Find where the given text appears and provide that cell's center as [X, Y] coordinate. 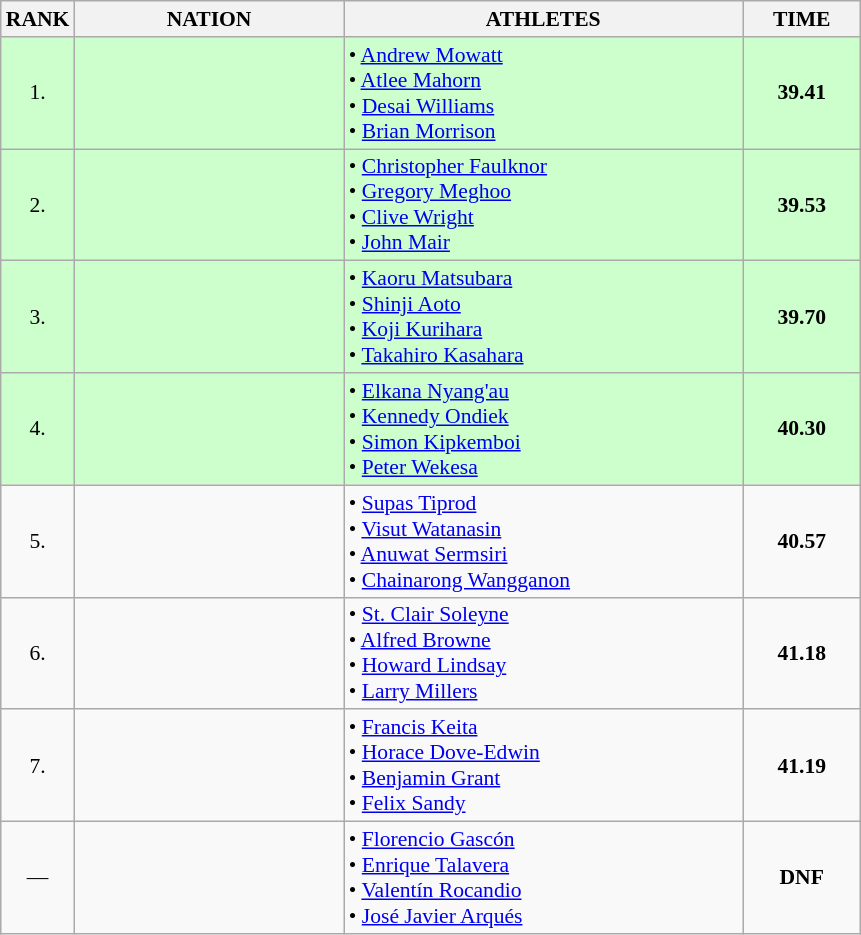
40.57 [802, 541]
• Francis Keita• Horace Dove-Edwin• Benjamin Grant• Felix Sandy [544, 766]
41.19 [802, 766]
40.30 [802, 429]
4. [38, 429]
• Kaoru Matsubara• Shinji Aoto• Koji Kurihara• Takahiro Kasahara [544, 317]
41.18 [802, 653]
39.53 [802, 205]
7. [38, 766]
TIME [802, 19]
• Florencio Gascón• Enrique Talavera• Valentín Rocandio• José Javier Arqués [544, 878]
• Christopher Faulknor• Gregory Meghoo• Clive Wright• John Mair [544, 205]
• Elkana Nyang'au• Kennedy Ondiek• Simon Kipkemboi• Peter Wekesa [544, 429]
DNF [802, 878]
ATHLETES [544, 19]
• St. Clair Soleyne• Alfred Browne• Howard Lindsay• Larry Millers [544, 653]
• Andrew Mowatt• Atlee Mahorn• Desai Williams• Brian Morrison [544, 93]
2. [38, 205]
5. [38, 541]
3. [38, 317]
NATION [208, 19]
39.41 [802, 93]
6. [38, 653]
39.70 [802, 317]
• Supas Tiprod• Visut Watanasin• Anuwat Sermsiri• Chainarong Wangganon [544, 541]
— [38, 878]
1. [38, 93]
RANK [38, 19]
